Return (x, y) of the center of cell containing provided text 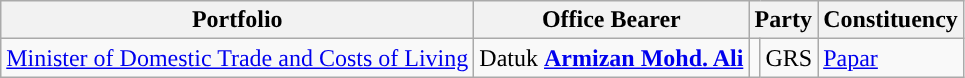
Papar (891, 58)
GRS (789, 58)
Datuk Armizan Mohd. Ali (612, 58)
Party (784, 20)
Office Bearer (612, 20)
Minister of Domestic Trade and Costs of Living (238, 58)
Portfolio (238, 20)
Constituency (891, 20)
